Extract the [X, Y] coordinate from the center of the cell holding the provided text.  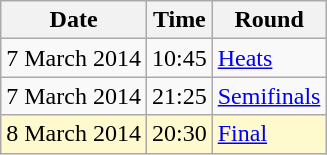
8 March 2014 [74, 134]
21:25 [179, 96]
Round [269, 20]
Final [269, 134]
Date [74, 20]
20:30 [179, 134]
10:45 [179, 58]
Semifinals [269, 96]
Time [179, 20]
Heats [269, 58]
